Return [X, Y] of the center of cell containing provided text 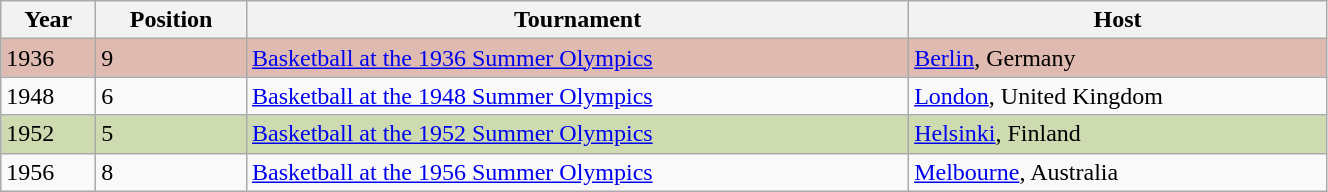
1952 [48, 134]
1936 [48, 58]
Basketball at the 1936 Summer Olympics [578, 58]
1956 [48, 172]
Tournament [578, 20]
9 [172, 58]
Year [48, 20]
Helsinki, Finland [1118, 134]
Basketball at the 1952 Summer Olympics [578, 134]
6 [172, 96]
Basketball at the 1948 Summer Olympics [578, 96]
London, United Kingdom [1118, 96]
Host [1118, 20]
Melbourne, Australia [1118, 172]
Basketball at the 1956 Summer Olympics [578, 172]
Berlin, Germany [1118, 58]
1948 [48, 96]
5 [172, 134]
Position [172, 20]
8 [172, 172]
